Locate the cell with the specified text and output its [x, y] center coordinate. 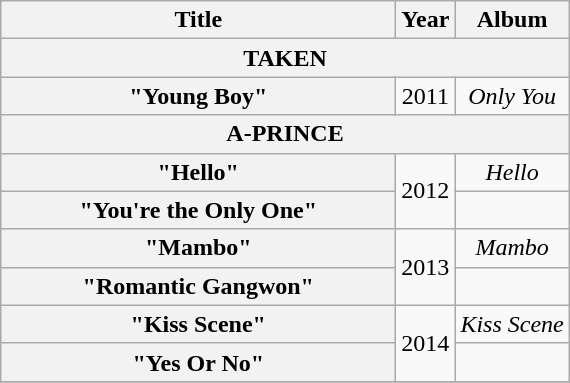
"Hello" [198, 172]
Title [198, 20]
"You're the Only One" [198, 210]
A-PRINCE [285, 134]
2012 [426, 191]
Only You [512, 96]
Kiss Scene [512, 324]
2011 [426, 96]
"Romantic Gangwon" [198, 286]
"Mambo" [198, 248]
"Kiss Scene" [198, 324]
Mambo [512, 248]
Album [512, 20]
"Yes Or No" [198, 362]
Year [426, 20]
Hello [512, 172]
2013 [426, 267]
TAKEN [285, 58]
2014 [426, 343]
"Young Boy" [198, 96]
